Identify which cell holds the provided text, then report its [x, y] central coordinate. 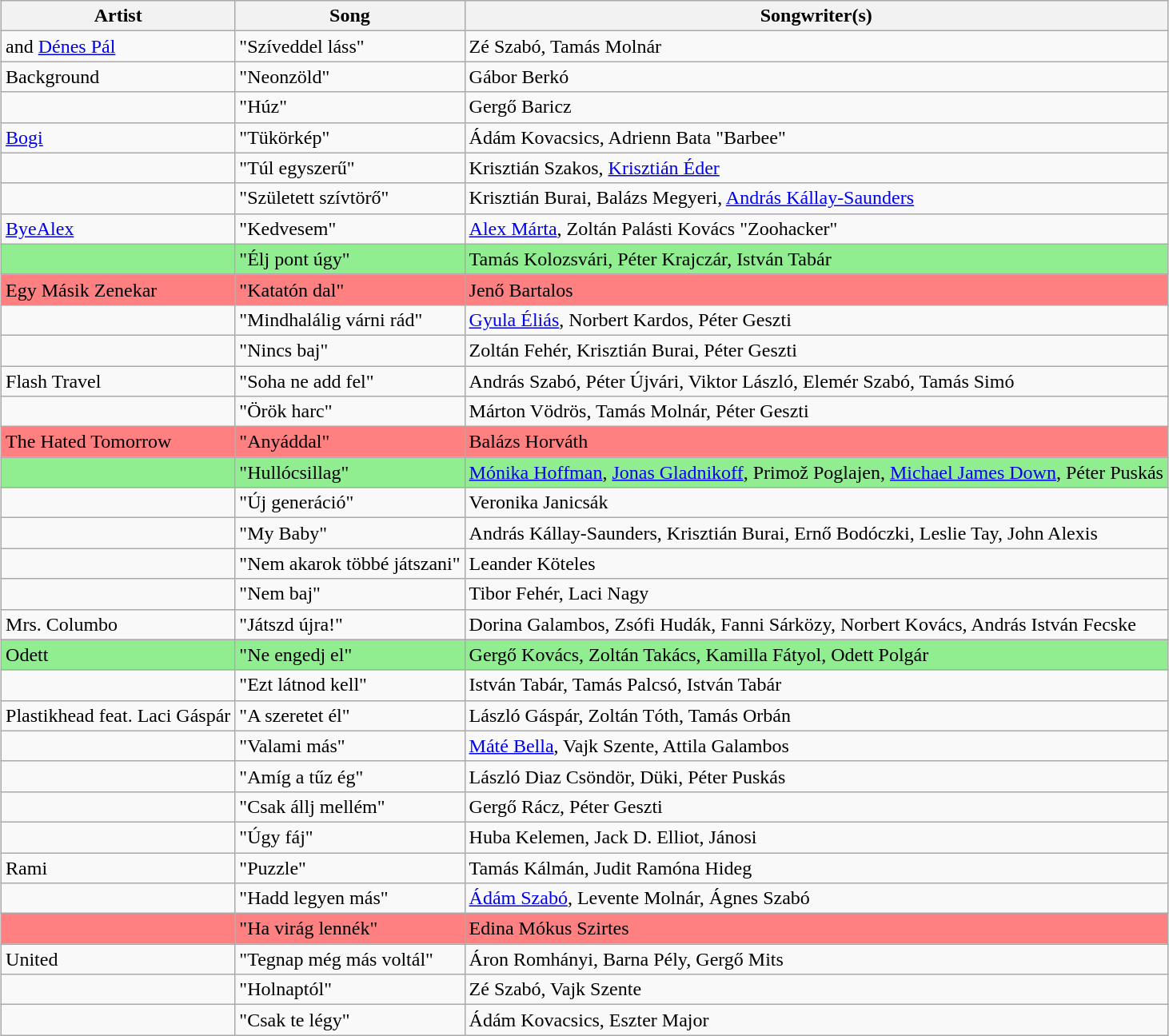
"A szeretet él" [350, 715]
Artist [118, 16]
"Mindhalálig várni rád" [350, 320]
"Született szívtörő" [350, 198]
"Túl egyszerű" [350, 168]
Máté Bella, Vajk Szente, Attila Galambos [816, 746]
"Neonzöld" [350, 77]
"Csak te légy" [350, 1020]
Alex Márta, Zoltán Palásti Kovács "Zoohacker" [816, 229]
Gergő Kovács, Zoltán Takács, Kamilla Fátyol, Odett Polgár [816, 655]
Áron Romhányi, Barna Pély, Gergő Mits [816, 959]
Song [350, 16]
Krisztián Burai, Balázs Megyeri, András Kállay-Saunders [816, 198]
"Ezt látnod kell" [350, 685]
"Nem baj" [350, 594]
"Tükörkép" [350, 137]
"Tegnap még más voltál" [350, 959]
Ádám Kovacsics, Eszter Major [816, 1020]
"Új generáció" [350, 503]
"Húz" [350, 107]
László Diaz Csöndör, Düki, Péter Puskás [816, 776]
Jenő Bartalos [816, 289]
Huba Kelemen, Jack D. Elliot, Jánosi [816, 837]
ByeAlex [118, 229]
Gábor Berkó [816, 77]
Mónika Hoffman, Jonas Gladnikoff, Primož Poglajen, Michael James Down, Péter Puskás [816, 472]
"Szíveddel láss" [350, 46]
László Gáspár, Zoltán Tóth, Tamás Orbán [816, 715]
"My Baby" [350, 533]
Zé Szabó, Vajk Szente [816, 990]
Dorina Galambos, Zsófi Hudák, Fanni Sárközy, Norbert Kovács, András István Fecske [816, 624]
"Játszd újra!" [350, 624]
Leander Köteles [816, 564]
Krisztián Szakos, Krisztián Éder [816, 168]
Zoltán Fehér, Krisztián Burai, Péter Geszti [816, 350]
"Nincs baj" [350, 350]
"Örök harc" [350, 412]
"Hadd legyen más" [350, 899]
Zé Szabó, Tamás Molnár [816, 46]
Veronika Janicsák [816, 503]
Gergő Baricz [816, 107]
"Soha ne add fel" [350, 381]
Tamás Kolozsvári, Péter Krajczár, István Tabár [816, 259]
"Kedvesem" [350, 229]
Plastikhead feat. Laci Gáspár [118, 715]
The Hated Tomorrow [118, 442]
Tamás Kálmán, Judit Ramóna Hideg [816, 867]
"Ha virág lennék" [350, 929]
Songwriter(s) [816, 16]
Edina Mókus Szirtes [816, 929]
András Szabó, Péter Újvári, Viktor László, Elemér Szabó, Tamás Simó [816, 381]
and Dénes Pál [118, 46]
"Nem akarok többé játszani" [350, 564]
Márton Vödrös, Tamás Molnár, Péter Geszti [816, 412]
Bogi [118, 137]
"Holnaptól" [350, 990]
"Katatón dal" [350, 289]
Gyula Éliás, Norbert Kardos, Péter Geszti [816, 320]
Mrs. Columbo [118, 624]
"Ne engedj el" [350, 655]
Rami [118, 867]
Balázs Horváth [816, 442]
"Élj pont úgy" [350, 259]
András Kállay-Saunders, Krisztián Burai, Ernő Bodóczki, Leslie Tay, John Alexis [816, 533]
"Úgy fáj" [350, 837]
United [118, 959]
Ádám Kovacsics, Adrienn Bata "Barbee" [816, 137]
István Tabár, Tamás Palcsó, István Tabár [816, 685]
"Amíg a tűz ég" [350, 776]
Egy Másik Zenekar [118, 289]
Odett [118, 655]
Tibor Fehér, Laci Nagy [816, 594]
"Hullócsillag" [350, 472]
Gergő Rácz, Péter Geszti [816, 807]
"Puzzle" [350, 867]
Ádám Szabó, Levente Molnár, Ágnes Szabó [816, 899]
"Anyáddal" [350, 442]
"Valami más" [350, 746]
Flash Travel [118, 381]
Background [118, 77]
"Csak állj mellém" [350, 807]
